Return [X, Y] of the center of cell containing provided text 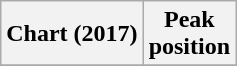
Chart (2017) [72, 34]
Peak position [189, 34]
